Find where the given text appears and provide that cell's center as [x, y] coordinate. 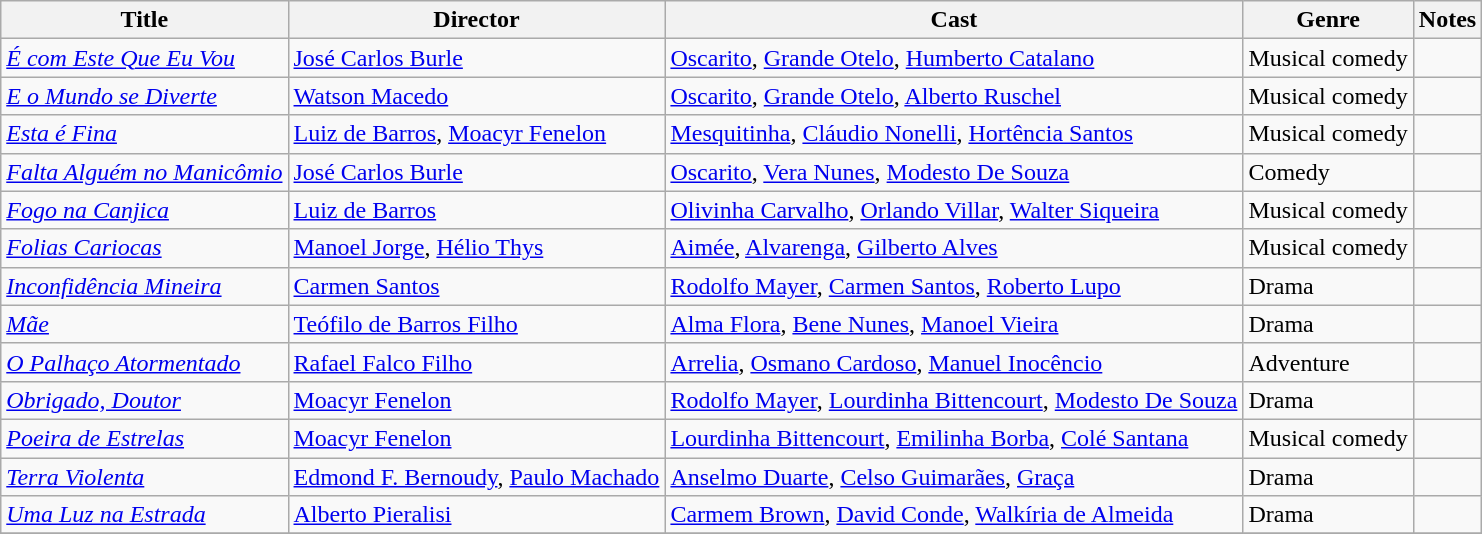
Lourdinha Bittencourt, Emilinha Borba, Colé Santana [954, 438]
Mãe [144, 324]
Teófilo de Barros Filho [476, 324]
Luiz de Barros [476, 210]
Inconfidência Mineira [144, 286]
Rodolfo Mayer, Lourdinha Bittencourt, Modesto De Souza [954, 400]
Rafael Falco Filho [476, 362]
Adventure [1328, 362]
Mesquitinha, Cláudio Nonelli, Hortência Santos [954, 134]
Rodolfo Mayer, Carmen Santos, Roberto Lupo [954, 286]
Esta é Fina [144, 134]
Alma Flora, Bene Nunes, Manoel Vieira [954, 324]
Uma Luz na Estrada [144, 515]
Comedy [1328, 172]
Manoel Jorge, Hélio Thys [476, 248]
Poeira de Estrelas [144, 438]
Carmem Brown, David Conde, Walkíria de Almeida [954, 515]
Edmond F. Bernoudy, Paulo Machado [476, 477]
Cast [954, 20]
Genre [1328, 20]
E o Mundo se Diverte [144, 96]
Carmen Santos [476, 286]
É com Este Que Eu Vou [144, 58]
Olivinha Carvalho, Orlando Villar, Walter Siqueira [954, 210]
Fogo na Canjica [144, 210]
Falta Alguém no Manicômio [144, 172]
Anselmo Duarte, Celso Guimarães, Graça [954, 477]
Terra Violenta [144, 477]
Alberto Pieralisi [476, 515]
O Palhaço Atormentado [144, 362]
Oscarito, Grande Otelo, Alberto Ruschel [954, 96]
Luiz de Barros, Moacyr Fenelon [476, 134]
Oscarito, Grande Otelo, Humberto Catalano [954, 58]
Oscarito, Vera Nunes, Modesto De Souza [954, 172]
Folias Cariocas [144, 248]
Aimée, Alvarenga, Gilberto Alves [954, 248]
Title [144, 20]
Obrigado, Doutor [144, 400]
Watson Macedo [476, 96]
Director [476, 20]
Notes [1447, 20]
Arrelia, Osmano Cardoso, Manuel Inocêncio [954, 362]
